Pinpoint the cell where the given text exists, returning its (X, Y) midpoint coordinate. 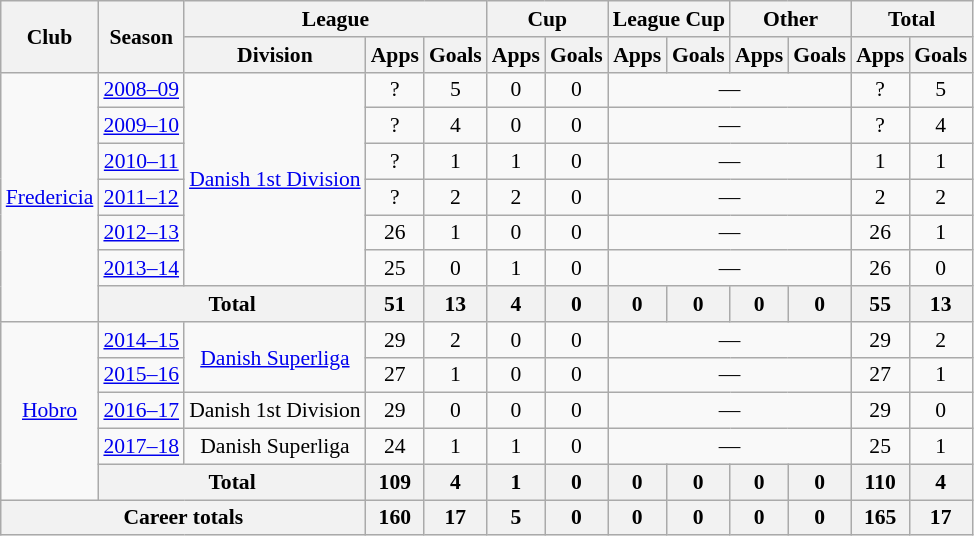
Cup (548, 19)
24 (395, 447)
165 (880, 518)
Season (141, 36)
2017–18 (141, 447)
Career totals (184, 518)
2010–11 (141, 162)
Other (790, 19)
2012–13 (141, 233)
2009–10 (141, 126)
2008–09 (141, 90)
Club (50, 36)
2016–17 (141, 411)
55 (880, 304)
League (336, 19)
2015–16 (141, 375)
Division (275, 55)
110 (880, 482)
League Cup (669, 19)
51 (395, 304)
Fredericia (50, 196)
160 (395, 518)
2014–15 (141, 340)
109 (395, 482)
2011–12 (141, 197)
Hobro (50, 411)
2013–14 (141, 269)
